Output the [x, y] coordinate of the center of the cell containing the given text.  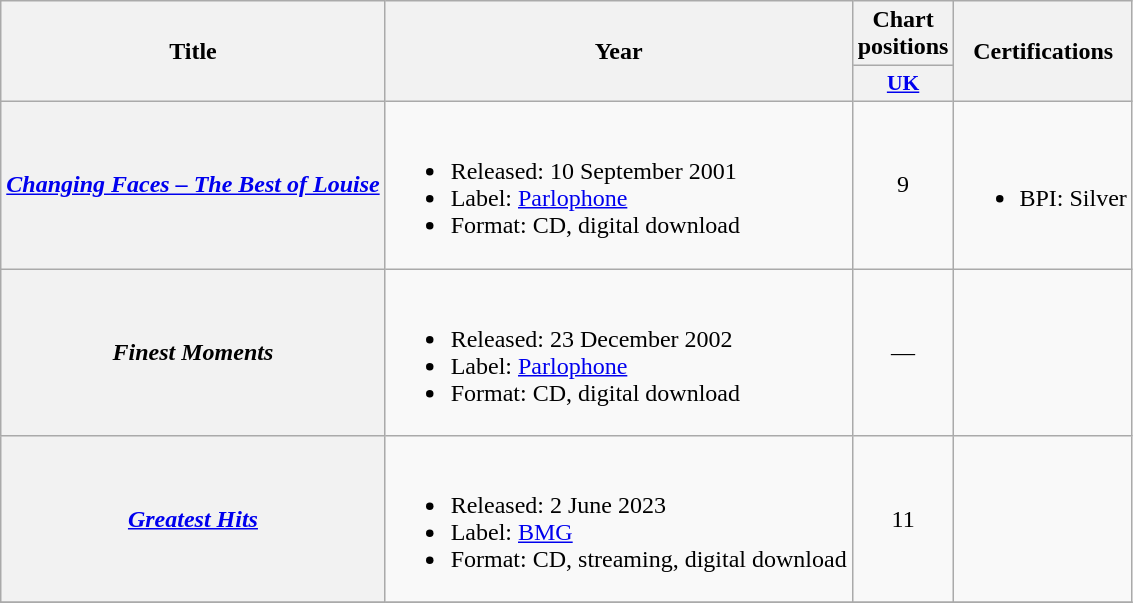
Released: 10 September 2001Label: ParlophoneFormat: CD, digital download [618, 184]
Chart positions [903, 34]
11 [903, 520]
UK [903, 84]
BPI: Silver [1043, 184]
Greatest Hits [193, 520]
— [903, 352]
Year [618, 52]
9 [903, 184]
Changing Faces – The Best of Louise [193, 184]
Released: 2 June 2023Label: BMGFormat: CD, streaming, digital download [618, 520]
Certifications [1043, 52]
Title [193, 52]
Released: 23 December 2002Label: ParlophoneFormat: CD, digital download [618, 352]
Finest Moments [193, 352]
